Capture the cell that displays the provided text and extract its (x, y) central coordinate. 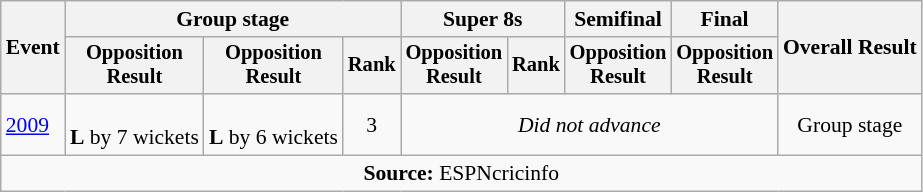
L by 6 wickets (274, 124)
3 (372, 124)
L by 7 wickets (134, 124)
Event (33, 48)
Overall Result (850, 48)
Semifinal (618, 19)
Final (724, 19)
2009 (33, 124)
Did not advance (590, 124)
Super 8s (483, 19)
Source: ESPNcricinfo (462, 174)
